Extract the [x, y] coordinate from the center of the cell holding the provided text.  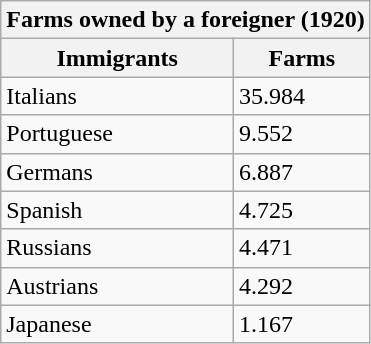
Farms owned by a foreigner (1920) [186, 20]
Italians [118, 96]
4.471 [302, 248]
Japanese [118, 324]
Immigrants [118, 58]
9.552 [302, 134]
1.167 [302, 324]
Austrians [118, 286]
Russians [118, 248]
Germans [118, 172]
Farms [302, 58]
6.887 [302, 172]
Portuguese [118, 134]
4.292 [302, 286]
4.725 [302, 210]
Spanish [118, 210]
35.984 [302, 96]
